Determine the [X, Y] coordinate at the center of the cell enclosing the given text.  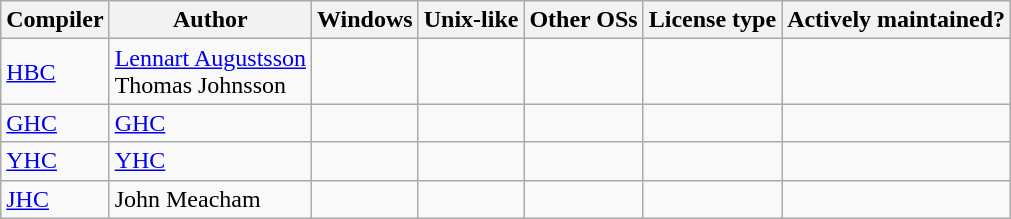
John Meacham [210, 199]
Other OSs [584, 20]
Unix-like [471, 20]
Windows [366, 20]
Author [210, 20]
License type [712, 20]
Actively maintained? [896, 20]
JHC [55, 199]
Compiler [55, 20]
HBC [55, 72]
Lennart AugustssonThomas Johnsson [210, 72]
